Return (x, y) of the center of cell containing provided text 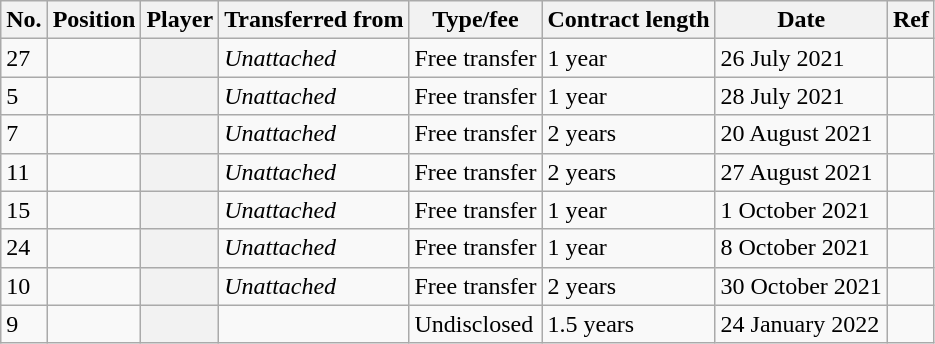
8 October 2021 (801, 248)
No. (24, 20)
27 (24, 58)
11 (24, 172)
Date (801, 20)
10 (24, 286)
27 August 2021 (801, 172)
1.5 years (628, 324)
20 August 2021 (801, 134)
Undisclosed (476, 324)
1 October 2021 (801, 210)
28 July 2021 (801, 96)
15 (24, 210)
9 (24, 324)
24 (24, 248)
Transferred from (314, 20)
7 (24, 134)
Player (180, 20)
Ref (910, 20)
5 (24, 96)
Position (94, 20)
26 July 2021 (801, 58)
Type/fee (476, 20)
30 October 2021 (801, 286)
24 January 2022 (801, 324)
Contract length (628, 20)
